Detect which cell encompasses the target text, then output its (X, Y) center coordinate. 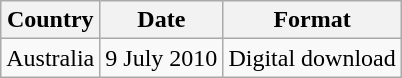
Format (312, 20)
9 July 2010 (162, 58)
Country (50, 20)
Australia (50, 58)
Date (162, 20)
Digital download (312, 58)
